Scan for the cell matching the given text and deliver its (x, y) coordinate at center. 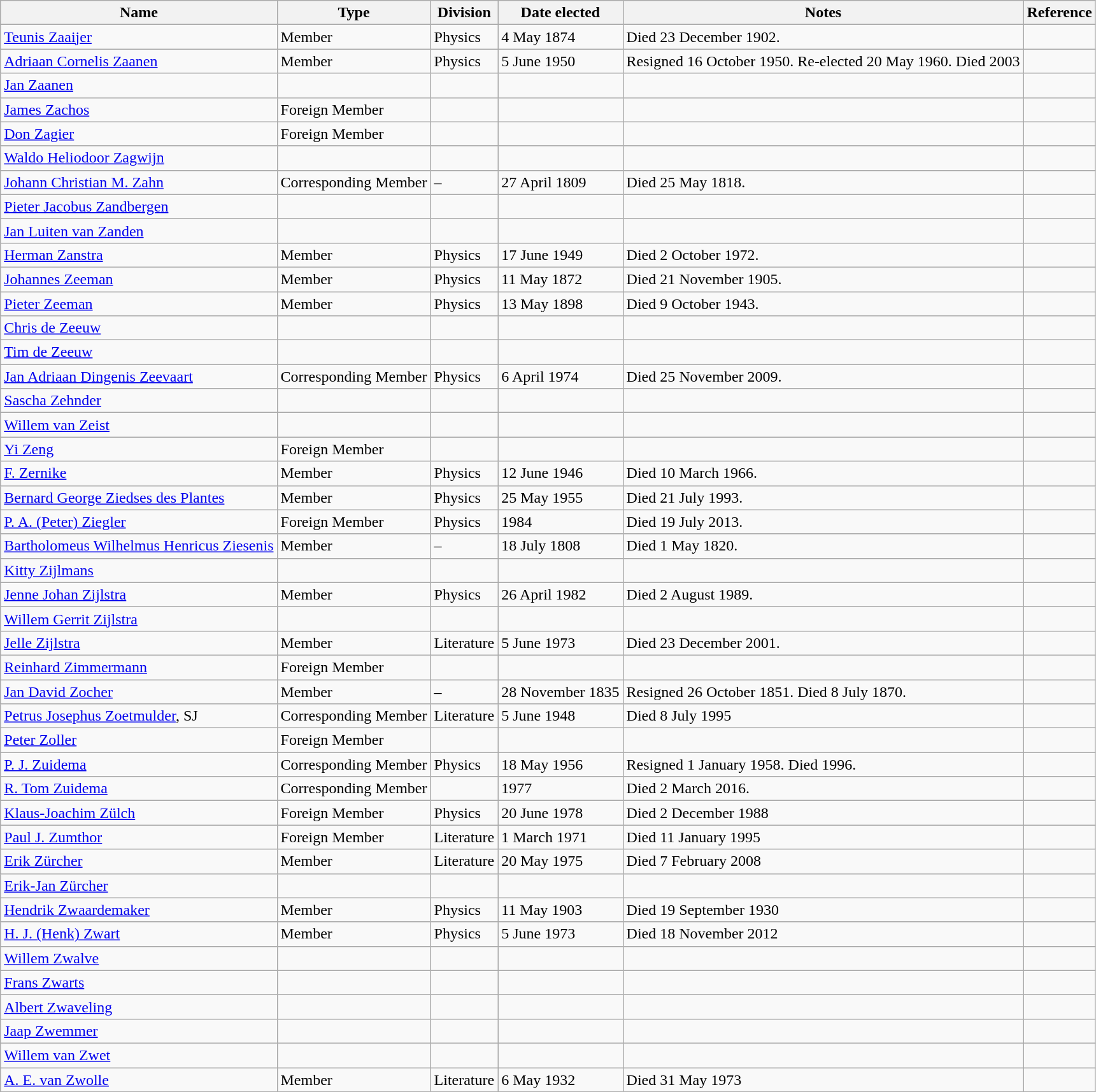
Frans Zwarts (139, 982)
Resigned 26 October 1851. Died 8 July 1870. (823, 691)
Reference (1060, 13)
Hendrik Zwaardemaker (139, 910)
20 June 1978 (560, 813)
1 March 1971 (560, 837)
Erik Zürcher (139, 861)
Johannes Zeeman (139, 279)
20 May 1975 (560, 861)
Died 31 May 1973 (823, 1080)
Died 21 July 1993. (823, 498)
Died 19 September 1930 (823, 910)
Died 21 November 1905. (823, 279)
Died 2 December 1988 (823, 813)
Tim de Zeeuw (139, 352)
Jan Adriaan Dingenis Zeevaart (139, 377)
Date elected (560, 13)
17 June 1949 (560, 255)
P. J. Zuidema (139, 765)
6 May 1932 (560, 1080)
Jelle Zijlstra (139, 643)
18 May 1956 (560, 765)
Died 2 August 1989. (823, 594)
Bartholomeus Wilhelmus Henricus Ziesenis (139, 546)
4 May 1874 (560, 37)
5 June 1948 (560, 716)
Jenne Johan Zijlstra (139, 594)
Sascha Zehnder (139, 401)
1984 (560, 522)
Jan Luiten van Zanden (139, 231)
Klaus-Joachim Zülch (139, 813)
6 April 1974 (560, 377)
Jaap Zwemmer (139, 1031)
Peter Zoller (139, 740)
26 April 1982 (560, 594)
Name (139, 13)
Died 23 December 1902. (823, 37)
13 May 1898 (560, 304)
Notes (823, 13)
Willem van Zwet (139, 1055)
Resigned 16 October 1950. Re-elected 20 May 1960. Died 2003 (823, 61)
Jan Zaanen (139, 85)
A. E. van Zwolle (139, 1080)
18 July 1808 (560, 546)
James Zachos (139, 110)
11 May 1872 (560, 279)
Died 11 January 1995 (823, 837)
F. Zernike (139, 473)
5 June 1950 (560, 61)
Died 9 October 1943. (823, 304)
Willem Gerrit Zijlstra (139, 619)
Albert Zwaveling (139, 1007)
Division (464, 13)
Yi Zeng (139, 449)
Don Zagier (139, 134)
Type (354, 13)
Died 18 November 2012 (823, 934)
Died 25 May 1818. (823, 182)
Reinhard Zimmermann (139, 667)
Willem van Zeist (139, 425)
Resigned 1 January 1958. Died 1996. (823, 765)
Waldo Heliodoor Zagwijn (139, 158)
R. Tom Zuidema (139, 789)
Erik-Jan Zürcher (139, 886)
Willem Zwalve (139, 958)
P. A. (Peter) Ziegler (139, 522)
Died 2 October 1972. (823, 255)
28 November 1835 (560, 691)
Bernard George Ziedses des Plantes (139, 498)
Herman Zanstra (139, 255)
Jan David Zocher (139, 691)
Died 1 May 1820. (823, 546)
1977 (560, 789)
Died 2 March 2016. (823, 789)
Kitty Zijlmans (139, 570)
12 June 1946 (560, 473)
11 May 1903 (560, 910)
Petrus Josephus Zoetmulder, SJ (139, 716)
Pieter Jacobus Zandbergen (139, 206)
Johann Christian M. Zahn (139, 182)
Paul J. Zumthor (139, 837)
25 May 1955 (560, 498)
27 April 1809 (560, 182)
Died 8 July 1995 (823, 716)
Died 7 February 2008 (823, 861)
Died 19 July 2013. (823, 522)
Chris de Zeeuw (139, 328)
Pieter Zeeman (139, 304)
Died 25 November 2009. (823, 377)
Died 23 December 2001. (823, 643)
H. J. (Henk) Zwart (139, 934)
Adriaan Cornelis Zaanen (139, 61)
Teunis Zaaijer (139, 37)
Died 10 March 1966. (823, 473)
